Identify which cell holds the provided text, then report its (X, Y) central coordinate. 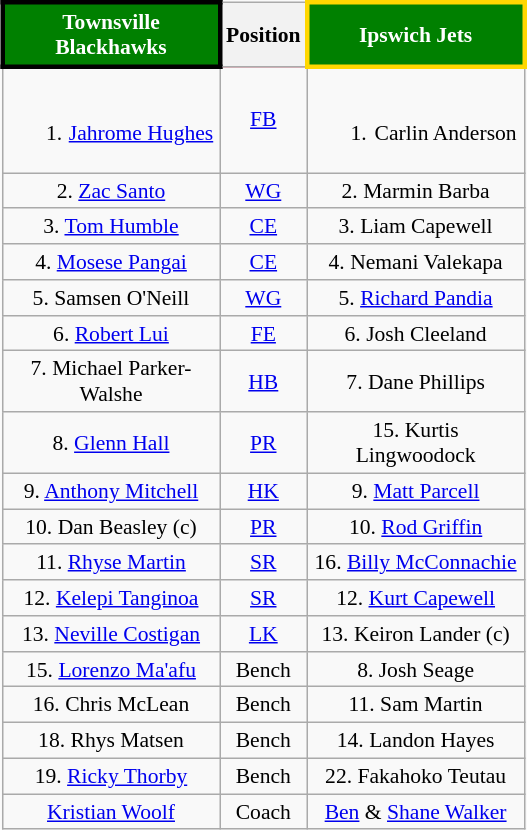
FE (264, 333)
8. Josh Seage (416, 669)
4. Nemani Valekapa (416, 262)
Townsville Blackhawks (110, 35)
2. Zac Santo (110, 191)
Kristian Woolf (110, 812)
HK (264, 491)
Position (264, 35)
14. Landon Hayes (416, 741)
22. Fakahoko Teutau (416, 776)
19. Ricky Thorby (110, 776)
6. Josh Cleeland (416, 333)
Jahrome Hughes (110, 120)
11. Sam Martin (416, 705)
12. Kurt Capewell (416, 598)
Coach (264, 812)
9. Anthony Mitchell (110, 491)
5. Richard Pandia (416, 298)
Ben & Shane Walker (416, 812)
16. Billy McConnachie (416, 562)
HB (264, 382)
3. Liam Capewell (416, 226)
8. Glenn Hall (110, 442)
12. Kelepi Tanginoa (110, 598)
15. Lorenzo Ma'afu (110, 669)
LK (264, 634)
4. Mosese Pangai (110, 262)
10. Rod Griffin (416, 527)
3. Tom Humble (110, 226)
5. Samsen O'Neill (110, 298)
16. Chris McLean (110, 705)
13. Keiron Lander (c) (416, 634)
Ipswich Jets (416, 35)
6. Robert Lui (110, 333)
15. Kurtis Lingwoodock (416, 442)
10. Dan Beasley (c) (110, 527)
FB (264, 120)
9. Matt Parcell (416, 491)
7. Dane Phillips (416, 382)
7. Michael Parker-Walshe (110, 382)
13. Neville Costigan (110, 634)
18. Rhys Matsen (110, 741)
Carlin Anderson (416, 120)
2. Marmin Barba (416, 191)
11. Rhyse Martin (110, 562)
